Output the [X, Y] coordinate of the center of the cell containing the given text.  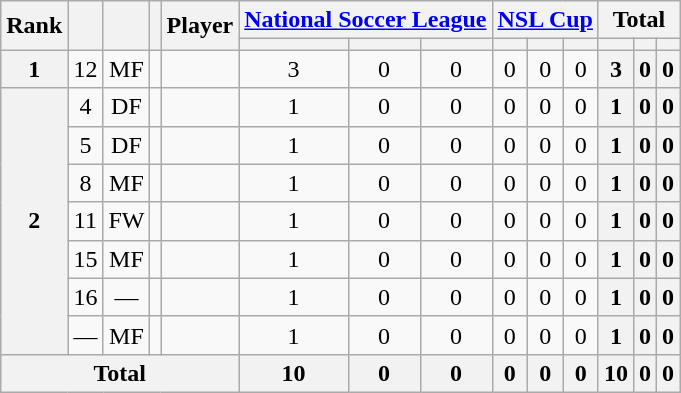
12 [86, 69]
2 [34, 221]
NSL Cup [545, 20]
8 [86, 183]
5 [86, 145]
Rank [34, 26]
11 [86, 221]
Player [200, 26]
16 [86, 297]
15 [86, 259]
FW [126, 221]
National Soccer League [366, 20]
4 [86, 107]
